Detect which cell encompasses the target text, then output its (X, Y) center coordinate. 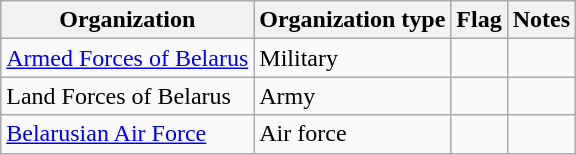
Military (352, 58)
Organization type (352, 20)
Land Forces of Belarus (128, 96)
Armed Forces of Belarus (128, 58)
Notes (541, 20)
Army (352, 96)
Air force (352, 134)
Belarusian Air Force (128, 134)
Flag (479, 20)
Organization (128, 20)
